Detect which cell encompasses the target text, then output its [x, y] center coordinate. 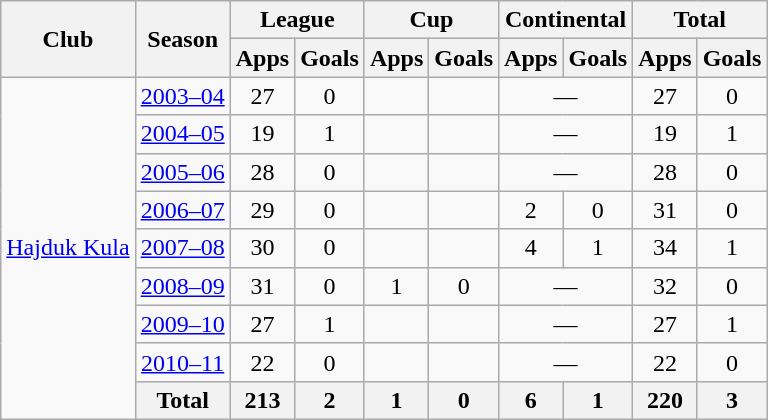
2009–10 [182, 324]
2003–04 [182, 96]
32 [665, 286]
6 [531, 400]
2004–05 [182, 134]
3 [732, 400]
220 [665, 400]
Cup [431, 20]
Season [182, 39]
Continental [566, 20]
2005–06 [182, 172]
2006–07 [182, 210]
2010–11 [182, 362]
4 [531, 248]
34 [665, 248]
29 [262, 210]
Hajduk Kula [68, 248]
213 [262, 400]
Club [68, 39]
30 [262, 248]
League [297, 20]
2008–09 [182, 286]
2007–08 [182, 248]
